Return [X, Y] of the center of cell containing provided text 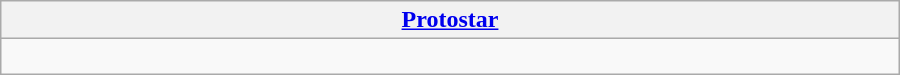
Protostar [450, 20]
